Search for the cell housing the specified text and yield its (x, y) center coordinate. 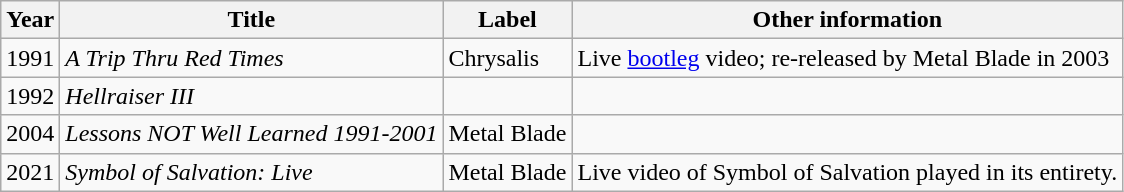
1992 (30, 96)
Label (508, 20)
Symbol of Salvation: Live (252, 172)
Hellraiser III (252, 96)
Chrysalis (508, 58)
Other information (848, 20)
Live video of Symbol of Salvation played in its entirety. (848, 172)
2004 (30, 134)
A Trip Thru Red Times (252, 58)
Title (252, 20)
Lessons NOT Well Learned 1991-2001 (252, 134)
2021 (30, 172)
1991 (30, 58)
Live bootleg video; re-released by Metal Blade in 2003 (848, 58)
Year (30, 20)
